Determine the [x, y] coordinate at the center of the cell enclosing the given text.  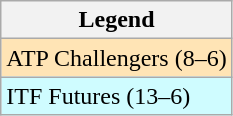
Legend [116, 20]
ITF Futures (13–6) [116, 96]
ATP Challengers (8–6) [116, 58]
